Output the (X, Y) coordinate of the center of the cell containing the given text.  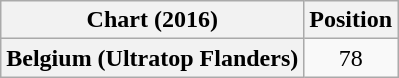
Belgium (Ultratop Flanders) (152, 58)
Chart (2016) (152, 20)
Position (351, 20)
78 (351, 58)
